Output the (x, y) coordinate of the center of the cell containing the given text.  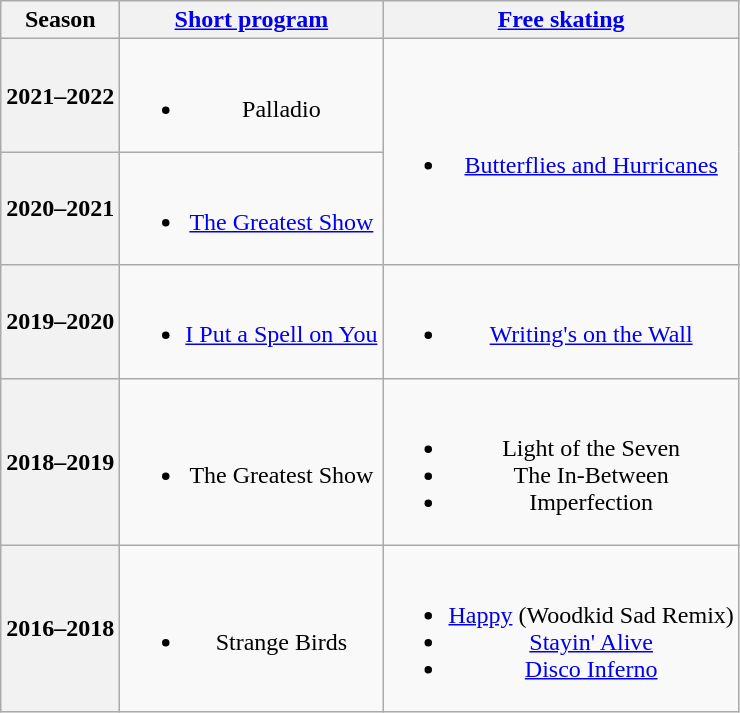
2019–2020 (60, 322)
2018–2019 (60, 462)
I Put a Spell on You (252, 322)
Short program (252, 20)
2020–2021 (60, 208)
Palladio (252, 96)
Season (60, 20)
Writing's on the Wall (561, 322)
2016–2018 (60, 628)
Butterflies and Hurricanes (561, 152)
Strange Birds (252, 628)
2021–2022 (60, 96)
Light of the Seven The In-Between Imperfection (561, 462)
Happy (Woodkid Sad Remix) Stayin' Alive Disco Inferno (561, 628)
Free skating (561, 20)
